Return the (X, Y) coordinate for the center point of the cell that contains the specified text.  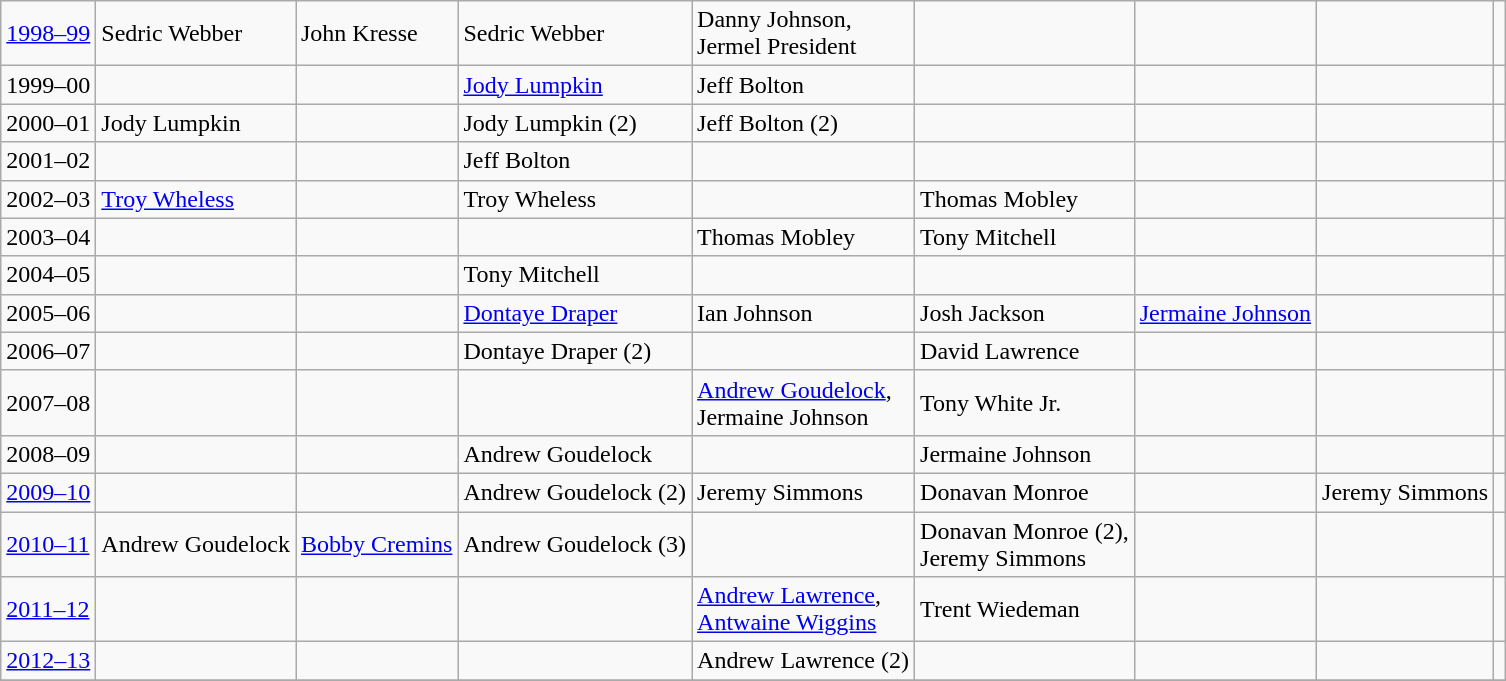
Andrew Goudelock (2) (575, 492)
2009–10 (48, 492)
1998–99 (48, 34)
2008–09 (48, 454)
David Lawrence (1025, 351)
Trent Wiedeman (1025, 610)
Jody Lumpkin (2) (575, 123)
2000–01 (48, 123)
Josh Jackson (1025, 313)
Bobby Cremins (377, 544)
Ian Johnson (804, 313)
Donavan Monroe (1025, 492)
Danny Johnson,Jermel President (804, 34)
1999–00 (48, 85)
Donavan Monroe (2),Jeremy Simmons (1025, 544)
Andrew Goudelock (3) (575, 544)
2002–03 (48, 199)
2003–04 (48, 237)
Andrew Lawrence (2) (804, 661)
2010–11 (48, 544)
Tony White Jr. (1025, 402)
2012–13 (48, 661)
2007–08 (48, 402)
John Kresse (377, 34)
Jeff Bolton (2) (804, 123)
Dontaye Draper (575, 313)
Dontaye Draper (2) (575, 351)
2001–02 (48, 161)
Andrew Goudelock,Jermaine Johnson (804, 402)
2004–05 (48, 275)
2011–12 (48, 610)
Andrew Lawrence,Antwaine Wiggins (804, 610)
2005–06 (48, 313)
2006–07 (48, 351)
